Return [x, y] of the center of cell containing provided text 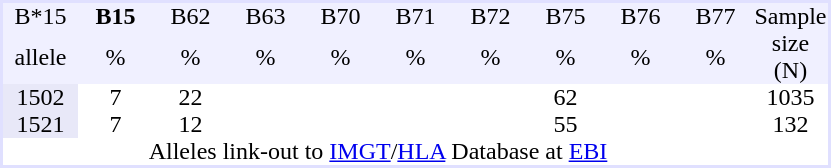
55 [566, 124]
22 [190, 98]
B72 [490, 16]
B75 [566, 16]
B71 [416, 16]
size (N) [790, 57]
12 [190, 124]
132 [790, 124]
Sample [790, 16]
1521 [40, 124]
allele [40, 57]
B77 [716, 16]
B*15 [40, 16]
B70 [340, 16]
B76 [640, 16]
1035 [790, 98]
1502 [40, 98]
B62 [190, 16]
62 [566, 98]
B15 [116, 16]
B63 [266, 16]
Alleles link-out to IMGT/HLA Database at EBI [378, 152]
